Return the [X, Y] coordinate for the center point of the cell that contains the specified text.  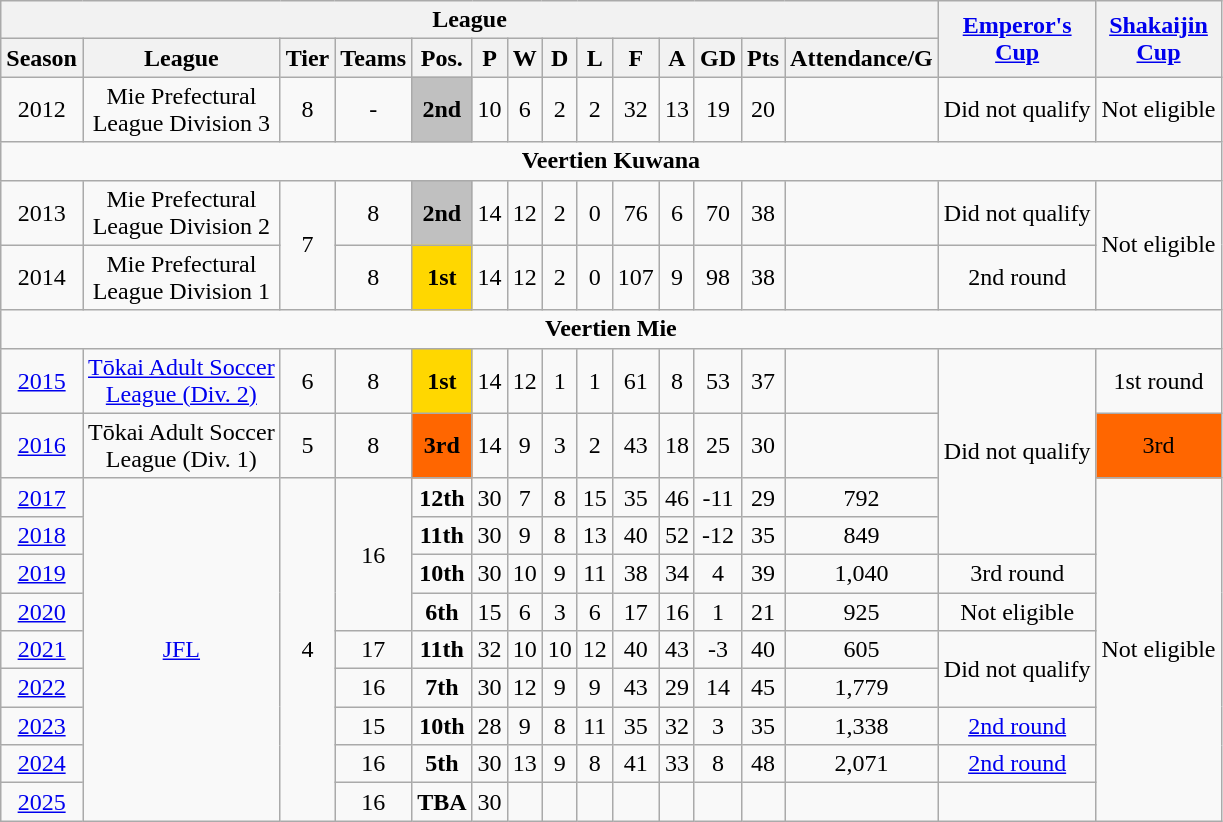
F [636, 58]
P [490, 58]
GD [718, 58]
19 [718, 110]
3rd round [1017, 573]
-11 [718, 497]
2020 [42, 611]
Mie PrefecturalLeague Division 3 [181, 110]
52 [676, 535]
Mie PrefecturalLeague Division 2 [181, 212]
2023 [42, 726]
48 [764, 764]
2015 [42, 380]
D [560, 58]
2014 [42, 278]
37 [764, 380]
2017 [42, 497]
Tōkai Adult SoccerLeague (Div. 2) [181, 380]
925 [862, 611]
76 [636, 212]
2025 [42, 802]
Teams [374, 58]
A [676, 58]
605 [862, 650]
53 [718, 380]
25 [718, 446]
2018 [42, 535]
1,779 [862, 688]
2013 [42, 212]
5th [442, 764]
98 [718, 278]
1,040 [862, 573]
Season [42, 58]
Tier [308, 58]
Tōkai Adult SoccerLeague (Div. 1) [181, 446]
-3 [718, 650]
1,338 [862, 726]
ShakaijinCup [1158, 39]
39 [764, 573]
2024 [42, 764]
12th [442, 497]
Veertien Kuwana [611, 161]
792 [862, 497]
849 [862, 535]
45 [764, 688]
2021 [42, 650]
2016 [42, 446]
1st round [1158, 380]
61 [636, 380]
JFL [181, 650]
Emperor'sCup [1017, 39]
107 [636, 278]
- [374, 110]
TBA [442, 802]
Pos. [442, 58]
21 [764, 611]
Attendance/G [862, 58]
2019 [42, 573]
2022 [42, 688]
2012 [42, 110]
L [594, 58]
-12 [718, 535]
Pts [764, 58]
46 [676, 497]
70 [718, 212]
41 [636, 764]
28 [490, 726]
5 [308, 446]
33 [676, 764]
20 [764, 110]
34 [676, 573]
Veertien Mie [611, 329]
2,071 [862, 764]
Mie PrefecturalLeague Division 1 [181, 278]
7th [442, 688]
W [524, 58]
18 [676, 446]
6th [442, 611]
